Scan for the cell matching the given text and deliver its [x, y] coordinate at center. 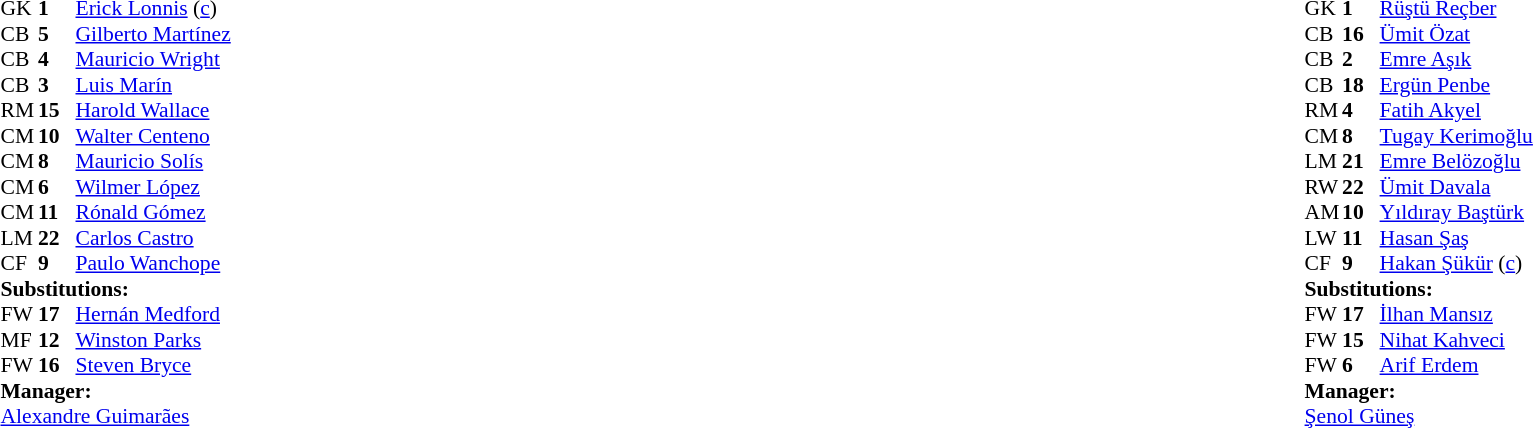
Arif Erdem [1456, 365]
Nihat Kahveci [1456, 340]
2 [1361, 59]
Hernán Medford [154, 315]
Emre Aşık [1456, 59]
Yıldıray Baştürk [1456, 213]
Steven Bryce [154, 365]
Paulo Wanchope [154, 263]
18 [1361, 85]
AM [1324, 213]
Emre Belözoğlu [1456, 161]
Hasan Şaş [1456, 238]
Mauricio Wright [154, 59]
12 [57, 340]
Winston Parks [154, 340]
Mauricio Solís [154, 161]
Tugay Kerimoğlu [1456, 136]
Fatih Akyel [1456, 111]
Walter Centeno [154, 136]
Harold Wallace [154, 111]
3 [57, 85]
İlhan Mansız [1456, 315]
LW [1324, 238]
MF [19, 340]
Gilberto Martínez [154, 34]
5 [57, 34]
Ümit Özat [1456, 34]
Carlos Castro [154, 238]
Ümit Davala [1456, 187]
Hakan Şükür (c) [1456, 263]
Luis Marín [154, 85]
Rónald Gómez [154, 213]
21 [1361, 161]
RW [1324, 187]
Wilmer López [154, 187]
Ergün Penbe [1456, 85]
